Determine the [X, Y] coordinate at the center of the cell enclosing the given text.  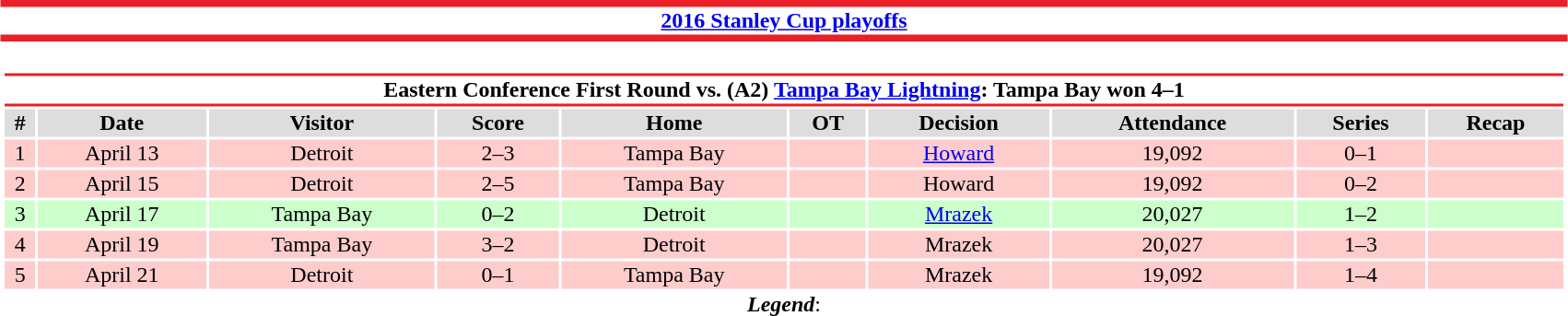
Recap [1496, 123]
April 17 [122, 215]
1 [20, 154]
1–2 [1361, 215]
1–3 [1361, 244]
April 13 [122, 154]
Visitor [322, 123]
OT [828, 123]
Home [674, 123]
Eastern Conference First Round vs. (A2) Tampa Bay Lightning: Tampa Bay won 4–1 [783, 90]
Score [497, 123]
4 [20, 244]
Date [122, 123]
Decision [959, 123]
2016 Stanley Cup playoffs [784, 20]
April 19 [122, 244]
April 15 [122, 183]
2–3 [497, 154]
# [20, 123]
2 [20, 183]
April 21 [122, 275]
3 [20, 215]
Series [1361, 123]
3–2 [497, 244]
Attendance [1172, 123]
1–4 [1361, 275]
5 [20, 275]
2–5 [497, 183]
